Locate the cell with the specified text and output its (x, y) center coordinate. 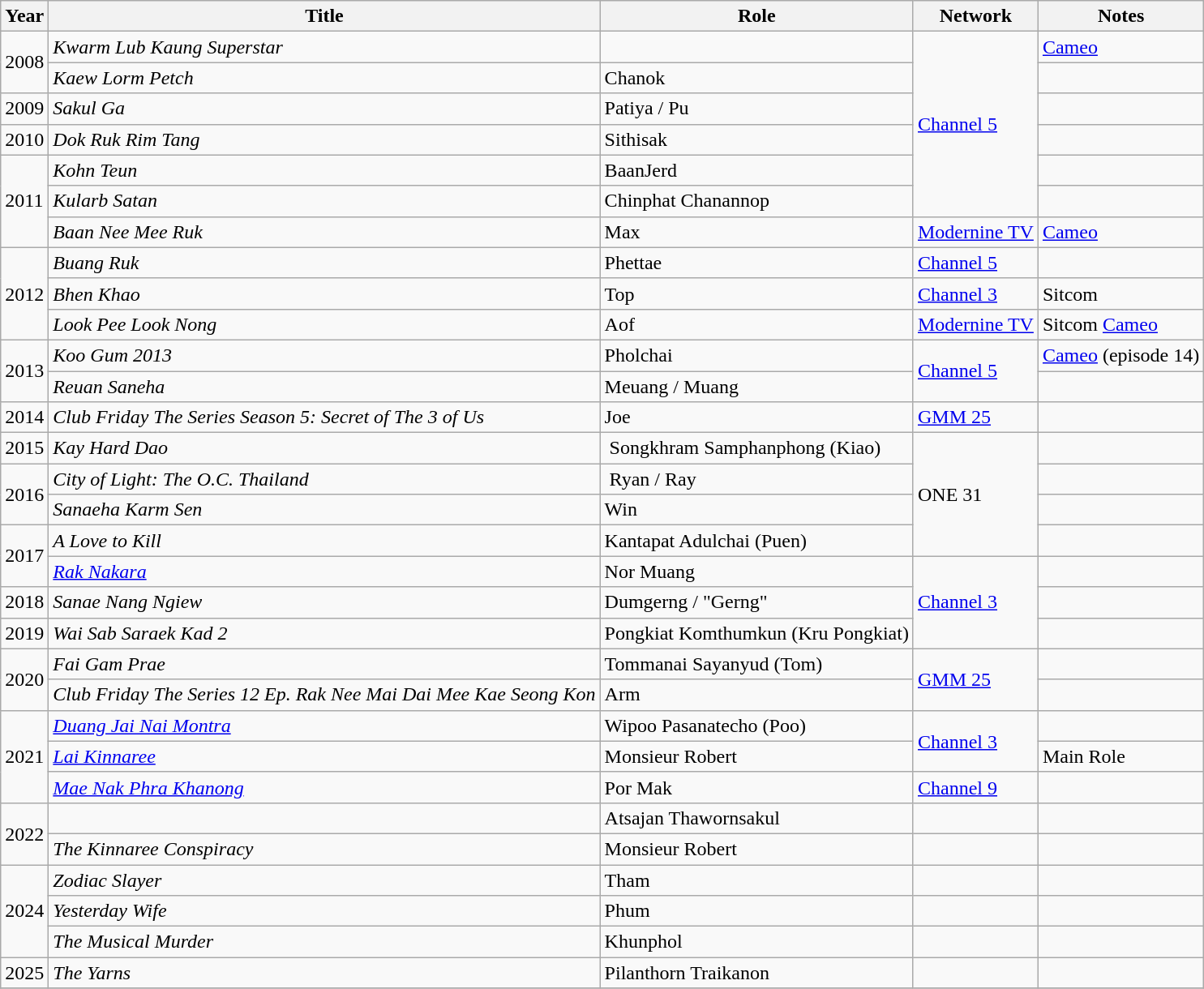
Aof (756, 324)
Mae Nak Phra Khanong (324, 787)
Yesterday Wife (324, 911)
Win (756, 510)
Wai Sab Saraek Kad 2 (324, 633)
Phum (756, 911)
Khunphol (756, 942)
2011 (24, 201)
Cameo (episode 14) (1120, 355)
Reuan Saneha (324, 387)
Songkhram Samphanphong (Kiao) (756, 448)
ONE 31 (975, 494)
Duang Jai Nai Montra (324, 726)
Dok Ruk Rim Tang (324, 139)
Sanaeha Karm Sen (324, 510)
Atsajan Thawornsakul (756, 818)
Sitcom Cameo (1120, 324)
Look Pee Look Nong (324, 324)
Club Friday The Series Season 5: Secret of The 3 of Us (324, 417)
Buang Ruk (324, 263)
2016 (24, 494)
A Love to Kill (324, 541)
Pholchai (756, 355)
Ryan / Ray (756, 479)
Zodiac Slayer (324, 880)
2020 (24, 679)
Por Mak (756, 787)
The Musical Murder (324, 942)
Bhen Khao (324, 293)
Rak Nakara (324, 572)
2014 (24, 417)
Kay Hard Dao (324, 448)
Kaew Lorm Petch (324, 78)
Sitcom (1120, 293)
Kularb Satan (324, 201)
Arm (756, 695)
Kwarm Lub Kaung Superstar (324, 47)
Lai Kinnaree (324, 756)
2008 (24, 62)
Patiya / Pu (756, 109)
Nor Muang (756, 572)
Fai Gam Prae (324, 664)
The Kinnaree Conspiracy (324, 849)
2019 (24, 633)
Joe (756, 417)
Tommanai Sayanyud (Tom) (756, 664)
Year (24, 16)
Chanok (756, 78)
2012 (24, 293)
Sanae Nang Ngiew (324, 602)
Main Role (1120, 756)
Title (324, 16)
Kohn Teun (324, 170)
Max (756, 232)
Tham (756, 880)
Notes (1120, 16)
Baan Nee Mee Ruk (324, 232)
Kantapat Adulchai (Puen) (756, 541)
The Yarns (324, 973)
Pongkiat Komthumkun (Kru Pongkiat) (756, 633)
Club Friday The Series 12 Ep. Rak Nee Mai Dai Mee Kae Seong Kon (324, 695)
2015 (24, 448)
2024 (24, 910)
2022 (24, 833)
2025 (24, 973)
Koo Gum 2013 (324, 355)
Sithisak (756, 139)
Channel 9 (975, 787)
Phettae (756, 263)
2010 (24, 139)
2021 (24, 756)
Role (756, 16)
Wipoo Pasanatecho (Poo) (756, 726)
2009 (24, 109)
Top (756, 293)
Pilanthorn Traikanon (756, 973)
Sakul Ga (324, 109)
Meuang / Muang (756, 387)
Chinphat Chanannop (756, 201)
Network (975, 16)
2018 (24, 602)
Dumgerng / "Gerng" (756, 602)
2017 (24, 556)
City of Light: The O.C. Thailand (324, 479)
2013 (24, 370)
BaanJerd (756, 170)
